Output the [X, Y] coordinate of the center of the cell containing the given text.  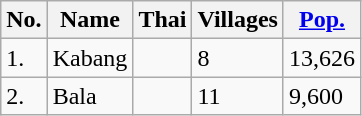
9,600 [322, 96]
Pop. [322, 20]
Name [90, 20]
2. [24, 96]
13,626 [322, 58]
Villages [238, 20]
No. [24, 20]
Kabang [90, 58]
11 [238, 96]
8 [238, 58]
1. [24, 58]
Bala [90, 96]
Thai [162, 20]
